Return the [x, y] coordinate for the center point of the cell that contains the specified text.  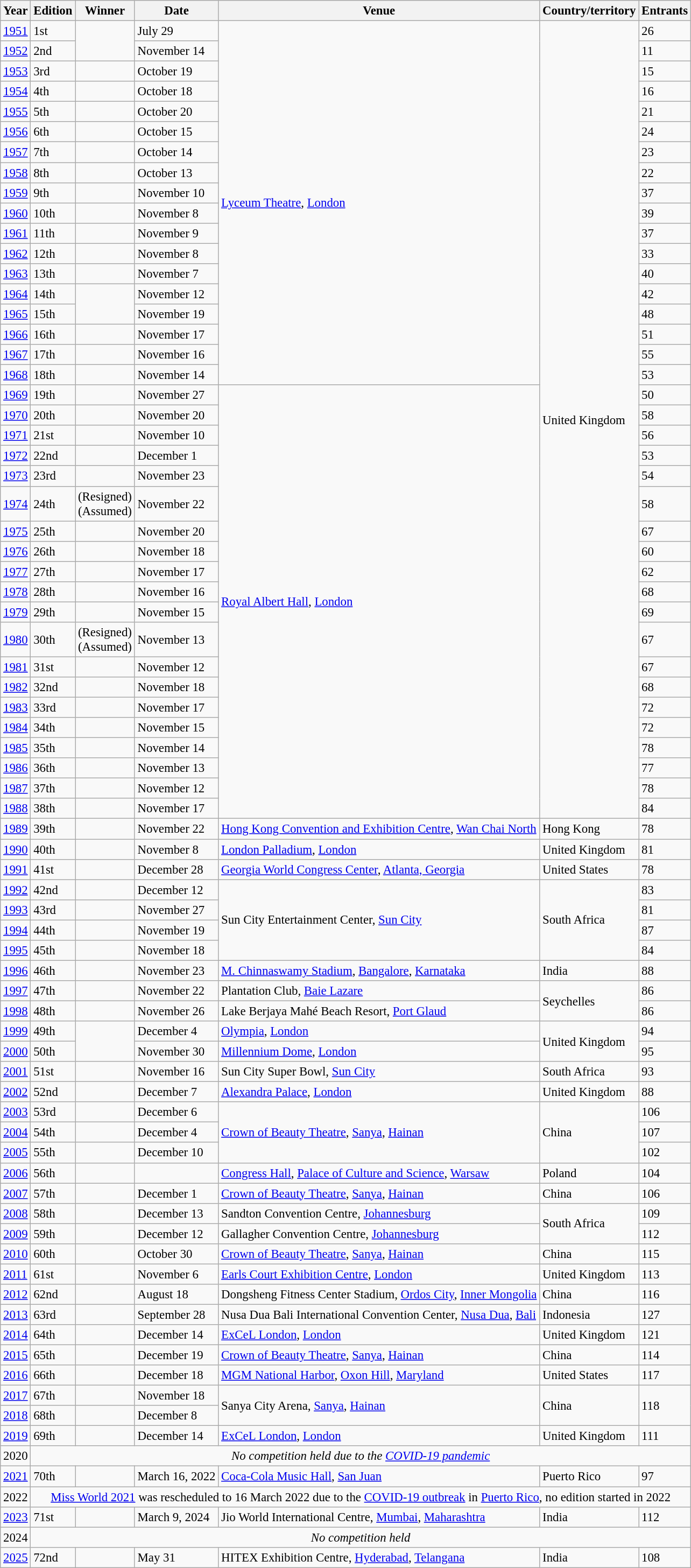
1995 [16, 951]
London Palladium, London [379, 849]
1951 [16, 31]
No competition held due to the COVID-19 pandemic [361, 1456]
1972 [16, 456]
44th [53, 930]
11 [665, 51]
62 [665, 572]
28th [53, 592]
95 [665, 1052]
1955 [16, 112]
13th [53, 274]
Winner [105, 11]
2013 [16, 1314]
1960 [16, 213]
58th [53, 1213]
29th [53, 612]
Year [16, 11]
October 20 [177, 112]
HITEX Exhibition Centre, Hyderabad, Telangana [379, 1557]
55 [665, 355]
Sandton Convention Centre, Johannesburg [379, 1213]
October 13 [177, 173]
Venue [379, 11]
1994 [16, 930]
59th [53, 1234]
33rd [53, 708]
MGM National Harbor, Oxon Hill, Maryland [379, 1375]
2nd [53, 51]
1978 [16, 592]
1959 [16, 193]
2003 [16, 1112]
67th [53, 1396]
54th [53, 1133]
Lyceum Theatre, London [379, 203]
2018 [16, 1416]
Royal Albert Hall, London [379, 602]
M. Chinnaswamy Stadium, Bangalore, Karnataka [379, 971]
1961 [16, 233]
December 19 [177, 1355]
15 [665, 72]
38th [53, 809]
March 9, 2024 [177, 1517]
7th [53, 152]
Edition [53, 11]
Congress Hall, Palace of Culture and Science, Warsaw [379, 1173]
November 9 [177, 233]
66th [53, 1375]
1974 [16, 504]
20th [53, 416]
1977 [16, 572]
1958 [16, 173]
1992 [16, 890]
24th [53, 504]
October 15 [177, 132]
70th [53, 1476]
2019 [16, 1436]
1975 [16, 531]
Puerto Rico [589, 1476]
1962 [16, 254]
1990 [16, 849]
64th [53, 1335]
60 [665, 551]
Date [177, 11]
November 30 [177, 1052]
46th [53, 971]
1983 [16, 708]
93 [665, 1072]
2007 [16, 1193]
87 [665, 930]
1957 [16, 152]
40th [53, 849]
4th [53, 92]
47th [53, 991]
May 31 [177, 1557]
11th [53, 233]
3rd [53, 72]
August 18 [177, 1295]
69th [53, 1436]
1980 [16, 639]
23rd [53, 476]
2025 [16, 1557]
2015 [16, 1355]
1989 [16, 829]
1991 [16, 869]
1979 [16, 612]
1970 [16, 416]
Hong Kong Convention and Exhibition Centre, Wan Chai North [379, 829]
November 6 [177, 1274]
1984 [16, 728]
2017 [16, 1396]
Gallagher Convention Centre, Johannesburg [379, 1234]
December 7 [177, 1092]
1967 [16, 355]
Seychelles [589, 1001]
1st [53, 31]
54 [665, 476]
36th [53, 768]
39 [665, 213]
1988 [16, 809]
2002 [16, 1092]
12th [53, 254]
September 28 [177, 1314]
26 [665, 31]
108 [665, 1557]
Jio World International Centre, Mumbai, Maharashtra [379, 1517]
21st [53, 435]
8th [53, 173]
102 [665, 1153]
2024 [16, 1537]
113 [665, 1274]
2020 [16, 1456]
Sun City Entertainment Center, Sun City [379, 920]
Entrants [665, 11]
2001 [16, 1072]
51 [665, 334]
71st [53, 1517]
Hong Kong [589, 829]
1981 [16, 667]
December 28 [177, 869]
1971 [16, 435]
Nusa Dua Bali International Convention Center, Nusa Dua, Bali [379, 1314]
2000 [16, 1052]
22nd [53, 456]
114 [665, 1355]
1982 [16, 687]
Sun City Super Bowl, Sun City [379, 1072]
115 [665, 1254]
72nd [53, 1557]
Millennium Dome, London [379, 1052]
33 [665, 254]
111 [665, 1436]
19th [53, 395]
27th [53, 572]
22 [665, 173]
1986 [16, 768]
17th [53, 355]
December 18 [177, 1375]
63rd [53, 1314]
1956 [16, 132]
1985 [16, 748]
45th [53, 951]
37th [53, 789]
56th [53, 1173]
5th [53, 112]
Country/territory [589, 11]
October 18 [177, 92]
41st [53, 869]
34th [53, 728]
51st [53, 1072]
65th [53, 1355]
Miss World 2021 was rescheduled to 16 March 2022 due to the COVID-19 outbreak in Puerto Rico, no edition started in 2022 [361, 1497]
9th [53, 193]
1954 [16, 92]
21 [665, 112]
1952 [16, 51]
Olympia, London [379, 1031]
1973 [16, 476]
39th [53, 829]
2005 [16, 1153]
1997 [16, 991]
2009 [16, 1234]
94 [665, 1031]
1993 [16, 910]
56 [665, 435]
52nd [53, 1092]
127 [665, 1314]
2010 [16, 1254]
10th [53, 213]
December 13 [177, 1213]
Dongsheng Fitness Center Stadium, Ordos City, Inner Mongolia [379, 1295]
53rd [53, 1112]
1998 [16, 1011]
2006 [16, 1173]
30th [53, 639]
2011 [16, 1274]
109 [665, 1213]
31st [53, 667]
1953 [16, 72]
83 [665, 890]
1963 [16, 274]
26th [53, 551]
16 [665, 92]
October 19 [177, 72]
48 [665, 314]
2004 [16, 1133]
Poland [589, 1173]
November 7 [177, 274]
1987 [16, 789]
18th [53, 375]
Sanya City Arena, Sanya, Hainan [379, 1406]
43rd [53, 910]
118 [665, 1406]
2021 [16, 1476]
48th [53, 1011]
December 6 [177, 1112]
2022 [16, 1497]
32nd [53, 687]
No competition held [361, 1537]
104 [665, 1173]
23 [665, 152]
57th [53, 1193]
1964 [16, 294]
69 [665, 612]
49th [53, 1031]
50 [665, 395]
16th [53, 334]
March 16, 2022 [177, 1476]
6th [53, 132]
2012 [16, 1295]
Plantation Club, Baie Lazare [379, 991]
1999 [16, 1031]
60th [53, 1254]
Earls Court Exhibition Centre, London [379, 1274]
Georgia World Congress Center, Atlanta, Georgia [379, 869]
116 [665, 1295]
Alexandra Palace, London [379, 1092]
14th [53, 294]
68th [53, 1416]
121 [665, 1335]
July 29 [177, 31]
2014 [16, 1335]
117 [665, 1375]
Lake Berjaya Mahé Beach Resort, Port Glaud [379, 1011]
1965 [16, 314]
November 26 [177, 1011]
1969 [16, 395]
61st [53, 1274]
2016 [16, 1375]
October 14 [177, 152]
62nd [53, 1295]
1976 [16, 551]
77 [665, 768]
15th [53, 314]
25th [53, 531]
97 [665, 1476]
2023 [16, 1517]
December 8 [177, 1416]
24 [665, 132]
Coca-Cola Music Hall, San Juan [379, 1476]
55th [53, 1153]
107 [665, 1133]
1996 [16, 971]
Indonesia [589, 1314]
December 10 [177, 1153]
40 [665, 274]
1966 [16, 334]
2008 [16, 1213]
50th [53, 1052]
42nd [53, 890]
42 [665, 294]
35th [53, 748]
1968 [16, 375]
October 30 [177, 1254]
